Provide the (X, Y) coordinate of the cell's center where the given text is located.  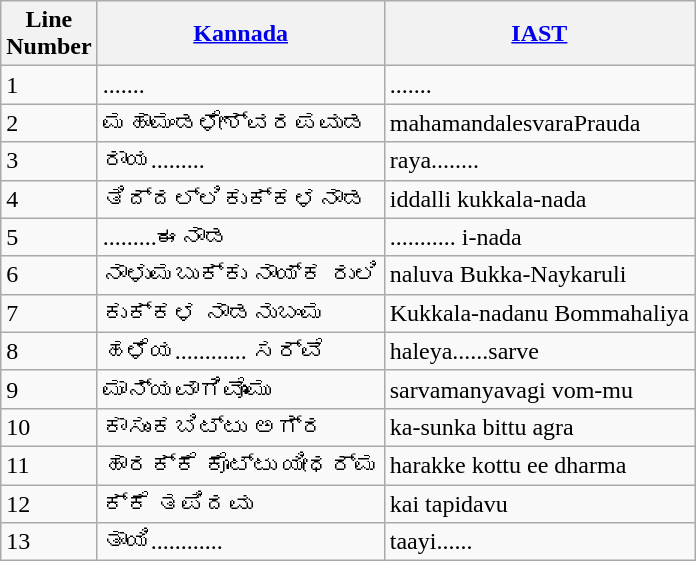
Kukkala-nadanu Bommahaliya (539, 313)
ka-sunka bittu agra (539, 427)
ಕ್ಕೆ ತಪಿದವು (240, 503)
ತಾಯಿ............ (240, 542)
raya........ (539, 161)
ಕುಕ್ಕಳ ನಾಡನುಬಂಮ (240, 313)
ಹಾರಕ್ಕೆ ಕೊಟ್ಟು ಯೀಧರ್ಮ (240, 465)
5 (49, 237)
naluva Bukka-Naykaruli (539, 275)
iddalli kukkala-nada (539, 199)
1 (49, 85)
harakke kottu ee dharma (539, 465)
3 (49, 161)
ನಾಳುಮಬುಕ್ಕು ನಾಯ್ಕ ರುಲಿ (240, 275)
........... i-nada (539, 237)
11 (49, 465)
12 (49, 503)
9 (49, 389)
.........ಈನಾಡ (240, 237)
kai tapidavu (539, 503)
mahamandalesvaraPrauda (539, 123)
ತಿದ್ದಲ್ಲಿಕುಕ್ಕಳನಾಡ (240, 199)
ಮಾನ್ಯವಾಗಿವೊಂಮು (240, 389)
2 (49, 123)
6 (49, 275)
ಮಹಾಮಂಡಳೇಶ್ವರಪವುಡ (240, 123)
sarvamanyavagi vom-mu (539, 389)
taayi...... (539, 542)
Kannada (240, 34)
ಕಾಸುಂಕಬಿಟ್ಟು ಅಗ್ರ (240, 427)
13 (49, 542)
10 (49, 427)
ಹಳೆಯ............ ಸರ್ವೆ (240, 351)
7 (49, 313)
4 (49, 199)
8 (49, 351)
IAST (539, 34)
haleya......sarve (539, 351)
LineNumber (49, 34)
ರಾಯ......... (240, 161)
